Find where the given text appears and provide that cell's center as (X, Y) coordinate. 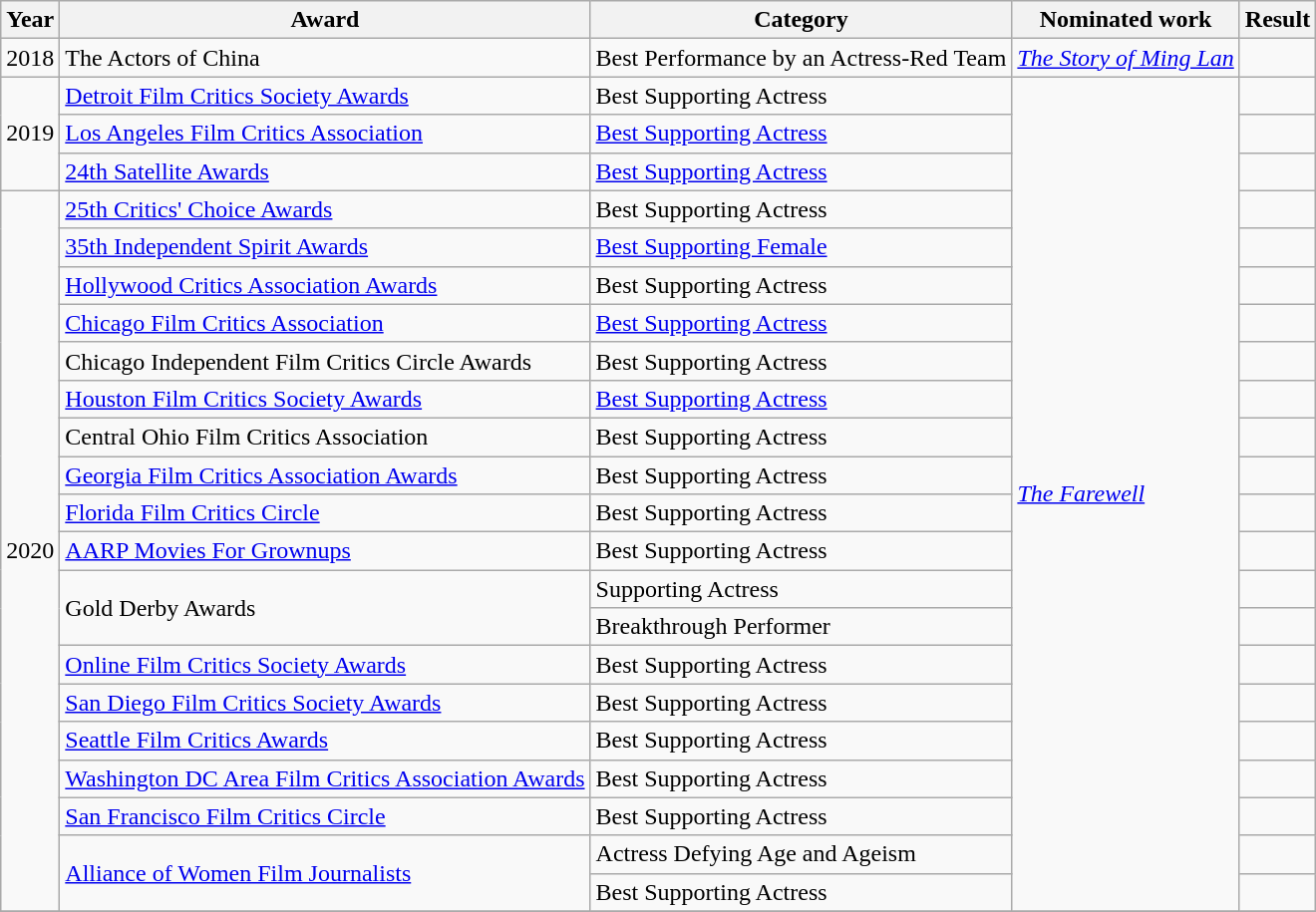
Nominated work (1126, 20)
Chicago Independent Film Critics Circle Awards (325, 361)
35th Independent Spirit Awards (325, 247)
2020 (30, 550)
Result (1277, 20)
AARP Movies For Grownups (325, 551)
Year (30, 20)
Alliance of Women Film Journalists (325, 873)
24th Satellite Awards (325, 171)
Florida Film Critics Circle (325, 513)
2019 (30, 134)
Best Supporting Female (802, 247)
Seattle Film Critics Awards (325, 741)
25th Critics' Choice Awards (325, 209)
Los Angeles Film Critics Association (325, 134)
Award (325, 20)
The Story of Ming Lan (1126, 58)
Houston Film Critics Society Awards (325, 399)
Chicago Film Critics Association (325, 323)
Washington DC Area Film Critics Association Awards (325, 778)
Gold Derby Awards (325, 608)
Breakthrough Performer (802, 627)
2018 (30, 58)
Online Film Critics Society Awards (325, 665)
Hollywood Critics Association Awards (325, 285)
Supporting Actress (802, 589)
Central Ohio Film Critics Association (325, 437)
San Francisco Film Critics Circle (325, 816)
Detroit Film Critics Society Awards (325, 96)
Best Performance by an Actress-Red Team (802, 58)
The Actors of China (325, 58)
Category (802, 20)
Actress Defying Age and Ageism (802, 854)
The Farewell (1126, 494)
San Diego Film Critics Society Awards (325, 703)
Georgia Film Critics Association Awards (325, 475)
